Find where the given text appears and provide that cell's center as (X, Y) coordinate. 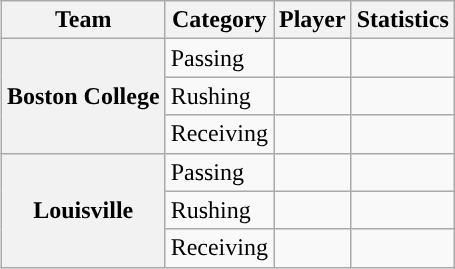
Statistics (402, 20)
Player (313, 20)
Louisville (83, 210)
Category (219, 20)
Team (83, 20)
Boston College (83, 96)
